From the cell containing the given text, extract its center point as (x, y) coordinate. 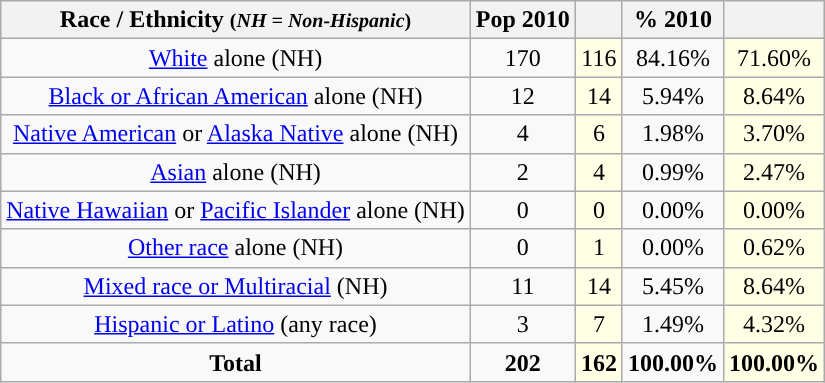
1.98% (672, 134)
1 (598, 248)
% 2010 (672, 20)
Race / Ethnicity (NH = Non-Hispanic) (236, 20)
5.94% (672, 96)
5.45% (672, 286)
Native Hawaiian or Pacific Islander alone (NH) (236, 210)
Hispanic or Latino (any race) (236, 324)
0.62% (774, 248)
170 (522, 58)
White alone (NH) (236, 58)
Mixed race or Multiracial (NH) (236, 286)
0.99% (672, 172)
Native American or Alaska Native alone (NH) (236, 134)
Asian alone (NH) (236, 172)
3 (522, 324)
Total (236, 362)
6 (598, 134)
11 (522, 286)
71.60% (774, 58)
3.70% (774, 134)
12 (522, 96)
1.49% (672, 324)
162 (598, 362)
2 (522, 172)
7 (598, 324)
116 (598, 58)
2.47% (774, 172)
202 (522, 362)
84.16% (672, 58)
Other race alone (NH) (236, 248)
4.32% (774, 324)
Pop 2010 (522, 20)
Black or African American alone (NH) (236, 96)
